Return the (x, y) coordinate for the center point of the cell that contains the specified text.  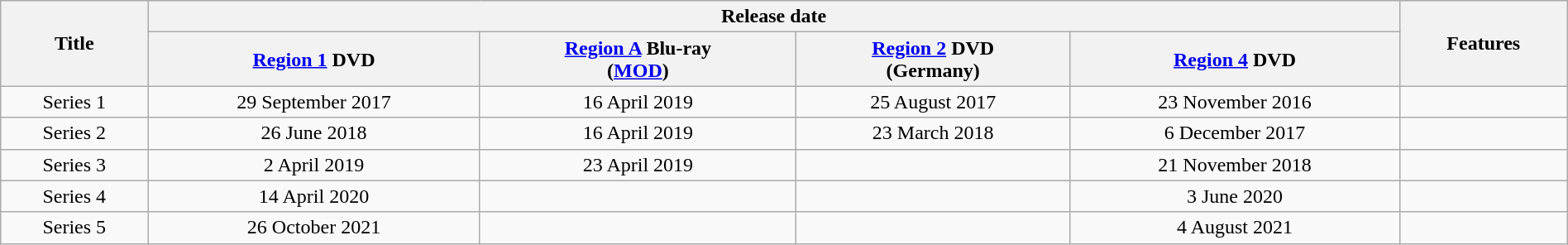
25 August 2017 (933, 102)
23 March 2018 (933, 133)
23 April 2019 (638, 165)
Features (1484, 43)
Region A Blu-ray (MOD) (638, 60)
Title (74, 43)
Series 2 (74, 133)
21 November 2018 (1236, 165)
Region 1 DVD (314, 60)
29 September 2017 (314, 102)
26 June 2018 (314, 133)
Series 4 (74, 196)
Series 3 (74, 165)
2 April 2019 (314, 165)
23 November 2016 (1236, 102)
Series 1 (74, 102)
Release date (774, 17)
26 October 2021 (314, 228)
Series 5 (74, 228)
4 August 2021 (1236, 228)
3 June 2020 (1236, 196)
Region 2 DVD(Germany) (933, 60)
6 December 2017 (1236, 133)
Region 4 DVD (1236, 60)
14 April 2020 (314, 196)
